Search for the cell housing the specified text and yield its [x, y] center coordinate. 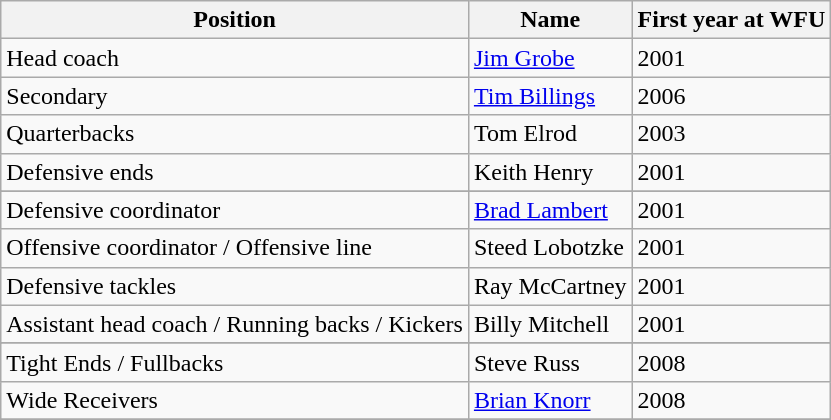
Keith Henry [550, 172]
Jim Grobe [550, 58]
First year at WFU [732, 20]
Brad Lambert [550, 210]
Wide Receivers [235, 400]
2006 [732, 96]
2003 [732, 134]
Assistant head coach / Running backs / Kickers [235, 324]
Defensive ends [235, 172]
Steed Lobotzke [550, 248]
Tom Elrod [550, 134]
Tight Ends / Fullbacks [235, 362]
Defensive coordinator [235, 210]
Ray McCartney [550, 286]
Billy Mitchell [550, 324]
Brian Knorr [550, 400]
Secondary [235, 96]
Name [550, 20]
Offensive coordinator / Offensive line [235, 248]
Tim Billings [550, 96]
Steve Russ [550, 362]
Position [235, 20]
Head coach [235, 58]
Defensive tackles [235, 286]
Quarterbacks [235, 134]
